Find where the given text appears and provide that cell's center as (X, Y) coordinate. 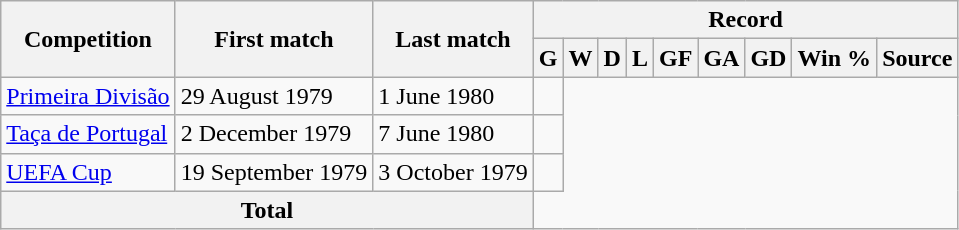
3 October 1979 (453, 172)
Win % (834, 58)
First match (274, 39)
Taça de Portugal (88, 134)
GD (768, 58)
G (548, 58)
L (640, 58)
Competition (88, 39)
Record (746, 20)
Source (918, 58)
7 June 1980 (453, 134)
Primeira Divisão (88, 96)
GA (722, 58)
19 September 1979 (274, 172)
2 December 1979 (274, 134)
UEFA Cup (88, 172)
Last match (453, 39)
Total (267, 210)
1 June 1980 (453, 96)
29 August 1979 (274, 96)
GF (675, 58)
D (612, 58)
W (580, 58)
